Find where the given text appears and provide that cell's center as (x, y) coordinate. 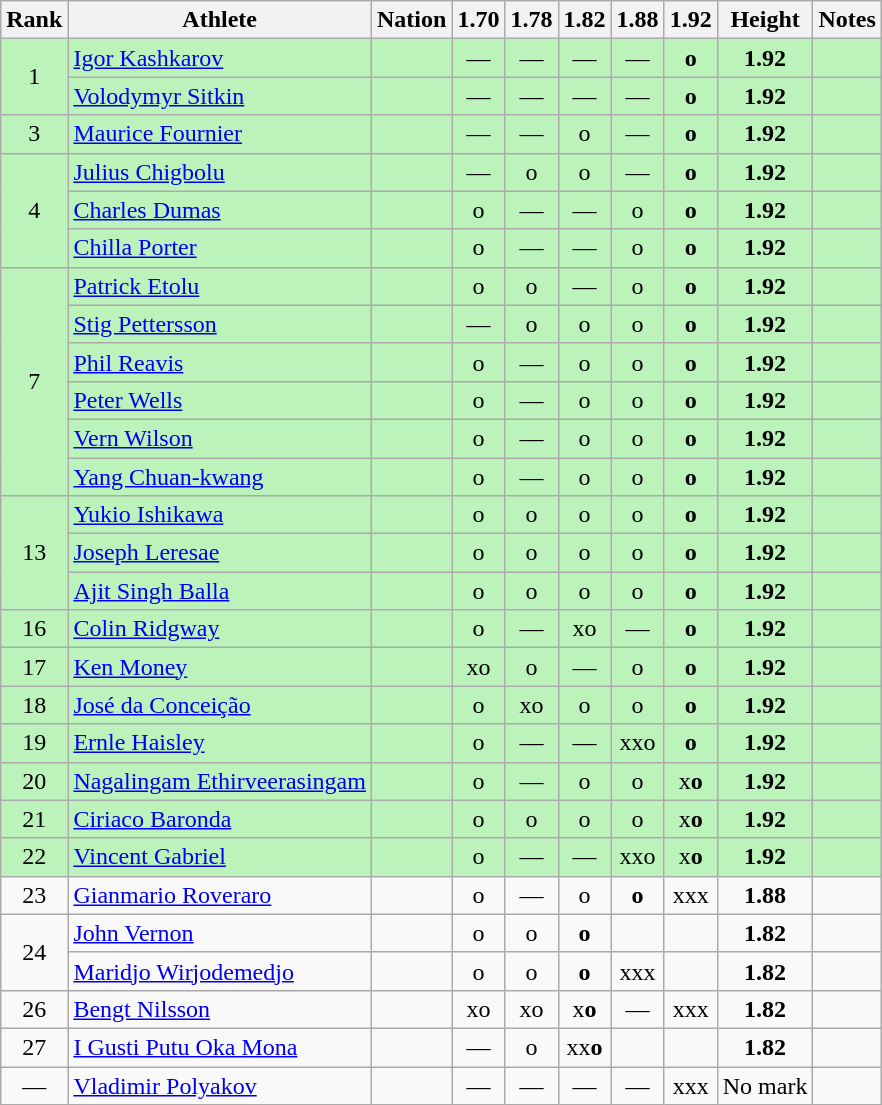
13 (34, 553)
17 (34, 667)
Vladimir Polyakov (220, 1085)
Vern Wilson (220, 438)
Maridjo Wirjodemedjo (220, 971)
Yukio Ishikawa (220, 515)
21 (34, 819)
1.70 (478, 20)
1.78 (532, 20)
I Gusti Putu Oka Mona (220, 1047)
Notes (847, 20)
Colin Ridgway (220, 629)
Yang Chuan-kwang (220, 477)
Peter Wells (220, 400)
1 (34, 77)
Ajit Singh Balla (220, 591)
4 (34, 210)
27 (34, 1047)
Charles Dumas (220, 210)
3 (34, 134)
7 (34, 381)
Height (765, 20)
Gianmario Roveraro (220, 895)
16 (34, 629)
Ken Money (220, 667)
Nagalingam Ethirveerasingam (220, 781)
Phil Reavis (220, 362)
Ernle Haisley (220, 743)
John Vernon (220, 933)
No mark (765, 1085)
26 (34, 1009)
19 (34, 743)
Bengt Nilsson (220, 1009)
Volodymyr Sitkin (220, 96)
Maurice Fournier (220, 134)
20 (34, 781)
Julius Chigbolu (220, 172)
23 (34, 895)
24 (34, 952)
Igor Kashkarov (220, 58)
José da Conceição (220, 705)
22 (34, 857)
Joseph Leresae (220, 553)
Nation (411, 20)
Vincent Gabriel (220, 857)
18 (34, 705)
Chilla Porter (220, 248)
Rank (34, 20)
Athlete (220, 20)
Ciriaco Baronda (220, 819)
Stig Pettersson (220, 324)
Patrick Etolu (220, 286)
